Scan for the cell matching the given text and deliver its (x, y) coordinate at center. 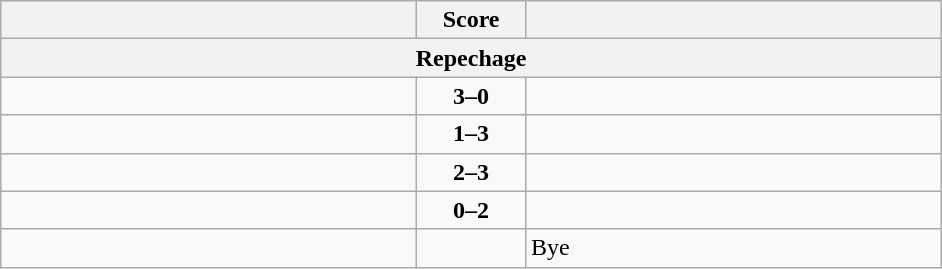
Repechage (472, 58)
Score (472, 20)
1–3 (472, 134)
3–0 (472, 96)
0–2 (472, 210)
2–3 (472, 172)
Bye (733, 248)
